For the text-containing cell, return its midpoint in (X, Y) coordinate format. 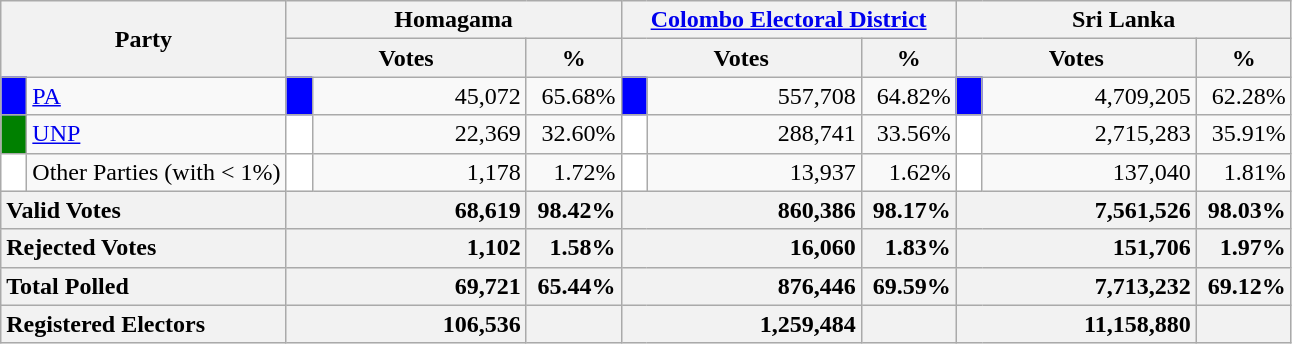
1,102 (406, 248)
UNP (156, 134)
98.17% (908, 210)
557,708 (754, 96)
Sri Lanka (1124, 20)
Rejected Votes (144, 248)
1.83% (908, 248)
98.03% (1244, 210)
106,536 (406, 324)
1,259,484 (741, 324)
11,158,880 (1076, 324)
16,060 (741, 248)
65.44% (574, 286)
2,715,283 (1089, 134)
Homagama (454, 20)
1.72% (574, 172)
137,040 (1089, 172)
4,709,205 (1089, 96)
98.42% (574, 210)
1,178 (419, 172)
33.56% (908, 134)
64.82% (908, 96)
288,741 (754, 134)
Total Polled (144, 286)
22,369 (419, 134)
Valid Votes (144, 210)
151,706 (1076, 248)
62.28% (1244, 96)
1.97% (1244, 248)
45,072 (419, 96)
1.58% (574, 248)
65.68% (574, 96)
69.12% (1244, 286)
69.59% (908, 286)
7,713,232 (1076, 286)
Registered Electors (144, 324)
35.91% (1244, 134)
1.81% (1244, 172)
68,619 (406, 210)
Other Parties (with < 1%) (156, 172)
69,721 (406, 286)
Colombo Electoral District (788, 20)
Party (144, 39)
860,386 (741, 210)
32.60% (574, 134)
13,937 (754, 172)
PA (156, 96)
876,446 (741, 286)
1.62% (908, 172)
7,561,526 (1076, 210)
